For the text-containing cell, return its midpoint in (X, Y) coordinate format. 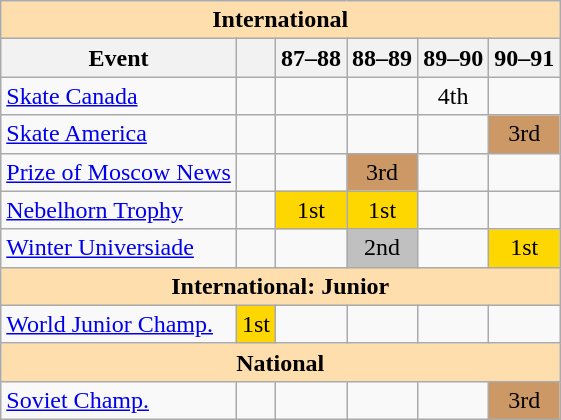
Soviet Champ. (119, 400)
Skate America (119, 134)
2nd (382, 248)
Skate Canada (119, 96)
Winter Universiade (119, 248)
87–88 (312, 58)
88–89 (382, 58)
World Junior Champ. (119, 324)
International (280, 20)
International: Junior (280, 286)
89–90 (454, 58)
Nebelhorn Trophy (119, 210)
90–91 (524, 58)
National (280, 362)
Prize of Moscow News (119, 172)
4th (454, 96)
Event (119, 58)
